Extract the (X, Y) coordinate from the center of the cell holding the provided text.  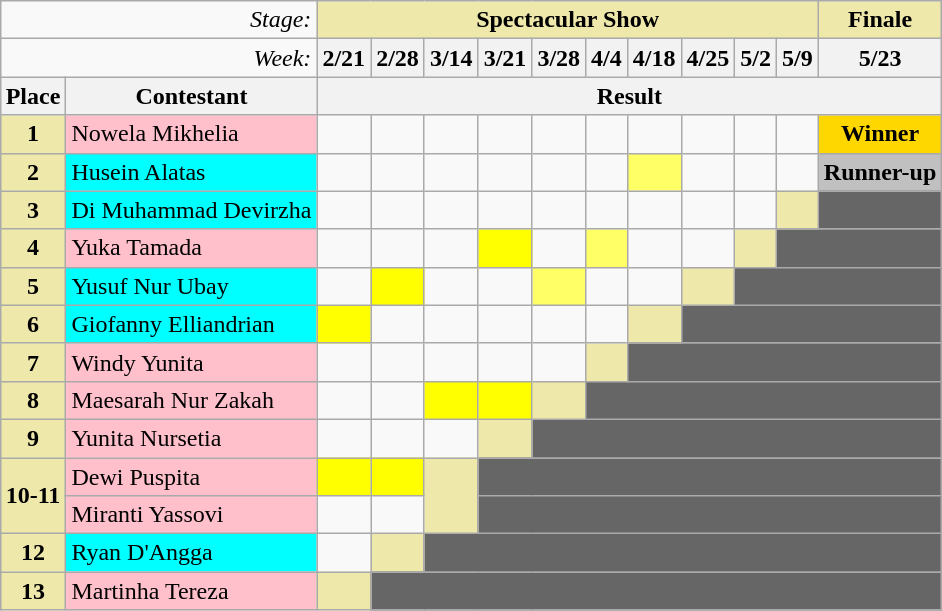
Place (33, 96)
6 (33, 324)
Week: (158, 58)
Dewi Puspita (192, 477)
Finale (880, 20)
Ryan D'Angga (192, 553)
5/2 (756, 58)
4 (33, 248)
5/9 (798, 58)
3 (33, 210)
Contestant (192, 96)
7 (33, 362)
Di Muhammad Devirzha (192, 210)
Martinha Tereza (192, 591)
Windy Yunita (192, 362)
2/21 (344, 58)
8 (33, 400)
Winner (880, 134)
Miranti Yassovi (192, 515)
Nowela Mikhelia (192, 134)
5/23 (880, 58)
3/28 (559, 58)
Giofanny Elliandrian (192, 324)
Spectacular Show (568, 20)
4/4 (607, 58)
10-11 (33, 496)
Stage: (158, 20)
9 (33, 438)
Husein Alatas (192, 172)
5 (33, 286)
2/28 (398, 58)
Runner-up (880, 172)
Yunita Nursetia (192, 438)
13 (33, 591)
Maesarah Nur Zakah (192, 400)
1 (33, 134)
3/14 (451, 58)
Yuka Tamada (192, 248)
2 (33, 172)
Result (630, 96)
4/25 (708, 58)
Yusuf Nur Ubay (192, 286)
4/18 (654, 58)
3/21 (505, 58)
12 (33, 553)
